Determine the (x, y) coordinate at the center of the cell enclosing the given text.  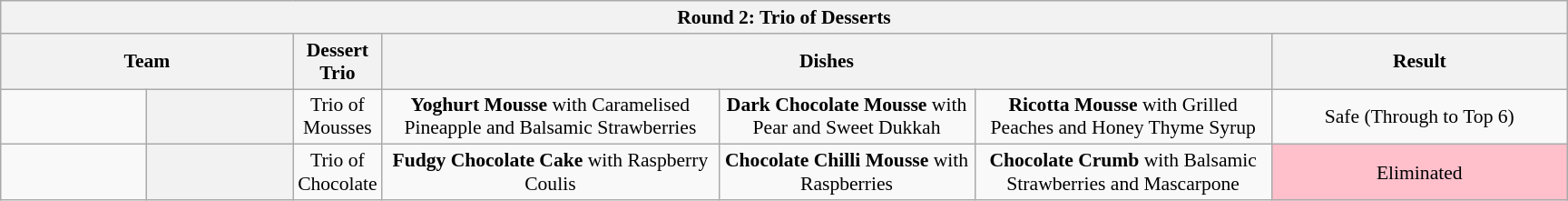
Result (1419, 62)
Dishes (828, 62)
Safe (Through to Top 6) (1419, 116)
Chocolate Crumb with Balsamic Strawberries and Mascarpone (1123, 173)
Trio of Chocolate (338, 173)
Dessert Trio (338, 62)
Ricotta Mousse with Grilled Peaches and Honey Thyme Syrup (1123, 116)
Team (147, 62)
Trio of Mousses (338, 116)
Round 2: Trio of Desserts (784, 17)
Eliminated (1419, 173)
Yoghurt Mousse with Caramelised Pineapple and Balsamic Strawberries (550, 116)
Dark Chocolate Mousse with Pear and Sweet Dukkah (847, 116)
Fudgy Chocolate Cake with Raspberry Coulis (550, 173)
Chocolate Chilli Mousse with Raspberries (847, 173)
